From the cell containing the given text, extract its center point as [x, y] coordinate. 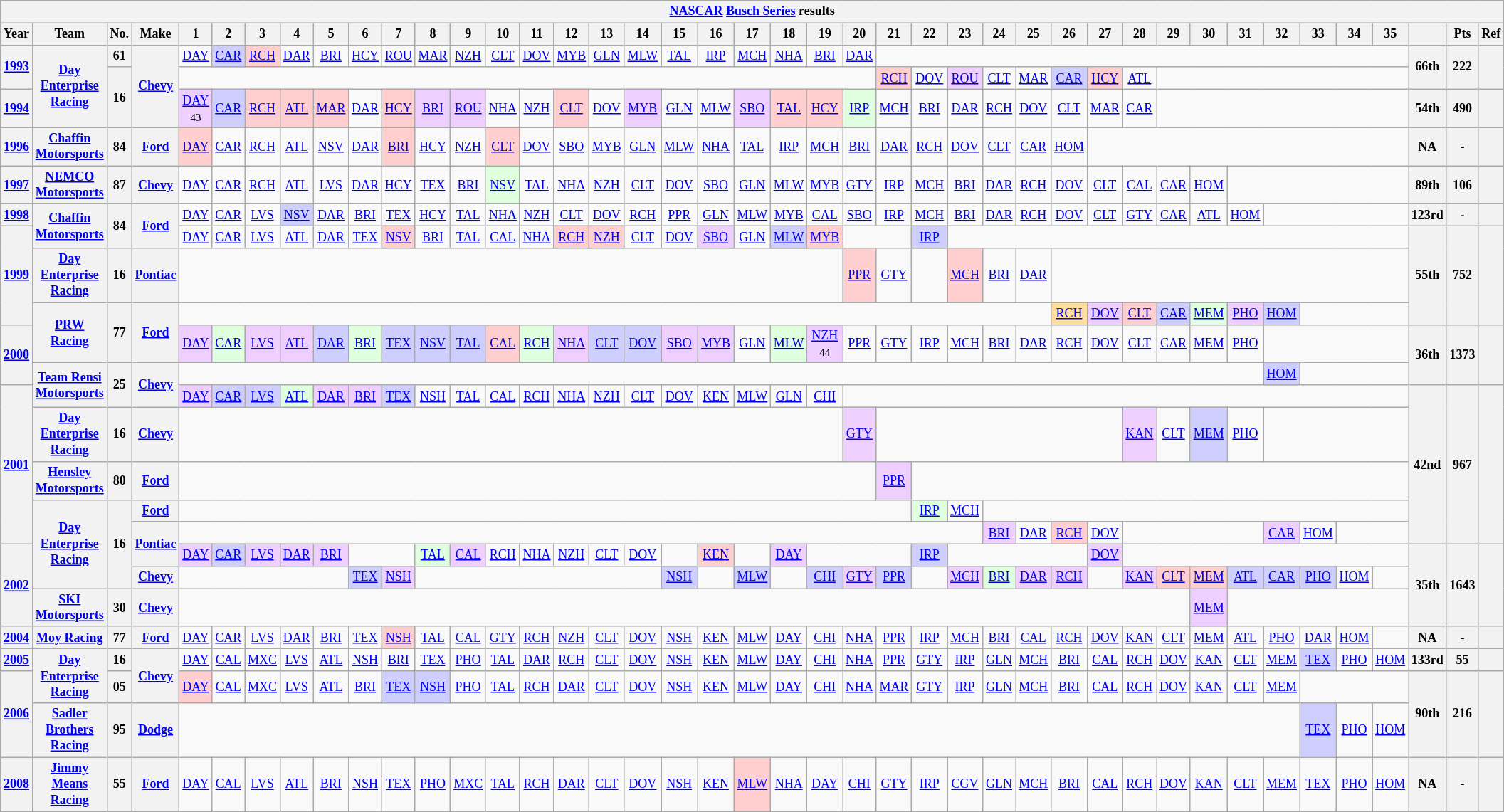
2005 [17, 660]
12 [572, 34]
Ref [1491, 34]
11 [537, 34]
Team Rensi Motorsports [70, 385]
No. [120, 34]
7 [399, 34]
21 [894, 34]
80 [120, 480]
106 [1462, 185]
20 [860, 34]
27 [1105, 34]
66th [1427, 67]
55th [1427, 276]
Make [155, 34]
2 [228, 34]
967 [1462, 464]
Team [70, 34]
54th [1427, 108]
26 [1069, 34]
490 [1462, 108]
31 [1246, 34]
SKI Motorsports [70, 608]
2008 [17, 784]
10 [503, 34]
24 [999, 34]
CGV [965, 784]
NZH44 [825, 344]
95 [120, 730]
23 [965, 34]
17 [752, 34]
2004 [17, 638]
42nd [1427, 464]
32 [1282, 34]
1994 [17, 108]
2000 [17, 354]
13 [607, 34]
6 [366, 34]
DAY43 [196, 108]
1373 [1462, 354]
Sadler Brothers Racing [70, 730]
1999 [17, 276]
Year [17, 34]
5 [331, 34]
22 [930, 34]
1643 [1462, 585]
PRW Racing [70, 333]
90th [1427, 715]
Dodge [155, 730]
Pts [1462, 34]
33 [1318, 34]
222 [1462, 67]
61 [120, 56]
15 [679, 34]
2001 [17, 464]
87 [120, 185]
1997 [17, 185]
05 [120, 687]
2006 [17, 715]
35 [1391, 34]
Hensley Motorsports [70, 480]
2002 [17, 585]
216 [1462, 715]
14 [642, 34]
19 [825, 34]
1993 [17, 67]
8 [433, 34]
Moy Racing [70, 638]
133rd [1427, 660]
752 [1462, 276]
1 [196, 34]
4 [296, 34]
Jimmy Means Racing [70, 784]
28 [1140, 34]
18 [789, 34]
35th [1427, 585]
9 [468, 34]
NASCAR Busch Series results [752, 11]
123rd [1427, 215]
1998 [17, 215]
36th [1427, 354]
29 [1174, 34]
NEMCO Motorsports [70, 185]
34 [1354, 34]
3 [263, 34]
89th [1427, 185]
1996 [17, 147]
